Output the (x, y) coordinate of the center of the cell containing the given text.  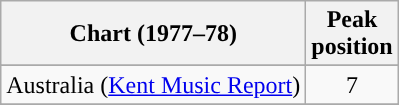
7 (352, 85)
Australia (Kent Music Report) (154, 85)
Peakposition (352, 34)
Chart (1977–78) (154, 34)
